Find where the given text appears and provide that cell's center as [x, y] coordinate. 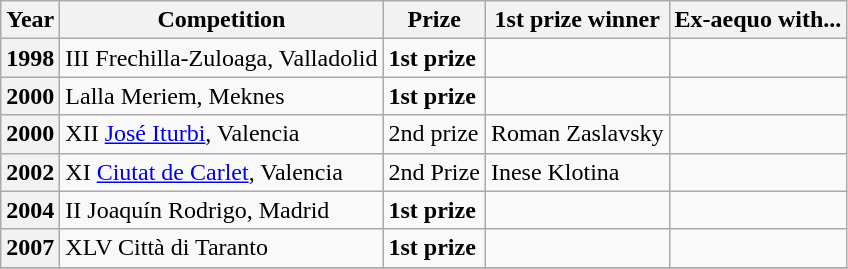
II Joaquín Rodrigo, Madrid [222, 210]
Inese Klotina [577, 172]
III Frechilla-Zuloaga, Valladolid [222, 58]
XII José Iturbi, Valencia [222, 134]
2002 [30, 172]
2007 [30, 248]
Lalla Meriem, Meknes [222, 96]
Prize [434, 20]
Competition [222, 20]
2004 [30, 210]
XI Ciutat de Carlet, Valencia [222, 172]
1st prize winner [577, 20]
Year [30, 20]
XLV Città di Taranto [222, 248]
Ex-aequo with... [758, 20]
2nd prize [434, 134]
2nd Prize [434, 172]
Roman Zaslavsky [577, 134]
1998 [30, 58]
